Identify which cell holds the provided text, then report its [X, Y] central coordinate. 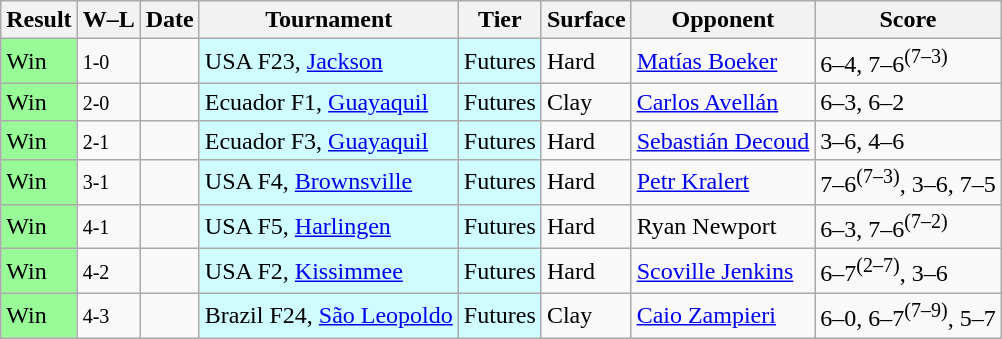
Tournament [328, 20]
USA F5, Harlingen [328, 226]
Surface [586, 20]
Tier [500, 20]
1-0 [108, 62]
6–3, 7–6(7–2) [908, 226]
4-2 [108, 272]
Ecuador F1, Guayaquil [328, 102]
Score [908, 20]
Caio Zampieri [723, 316]
6–0, 6–7(7–9), 5–7 [908, 316]
6–7(2–7), 3–6 [908, 272]
Carlos Avellán [723, 102]
Petr Kralert [723, 182]
USA F2, Kissimmee [328, 272]
Result [39, 20]
7–6(7–3), 3–6, 7–5 [908, 182]
2-1 [108, 140]
Brazil F24, São Leopoldo [328, 316]
USA F23, Jackson [328, 62]
2-0 [108, 102]
Ryan Newport [723, 226]
3-1 [108, 182]
4-1 [108, 226]
Date [170, 20]
Opponent [723, 20]
6–4, 7–6(7–3) [908, 62]
Sebastián Decoud [723, 140]
Ecuador F3, Guayaquil [328, 140]
Matías Boeker [723, 62]
3–6, 4–6 [908, 140]
6–3, 6–2 [908, 102]
Scoville Jenkins [723, 272]
USA F4, Brownsville [328, 182]
4-3 [108, 316]
W–L [108, 20]
